Return (X, Y) of the center of cell containing provided text 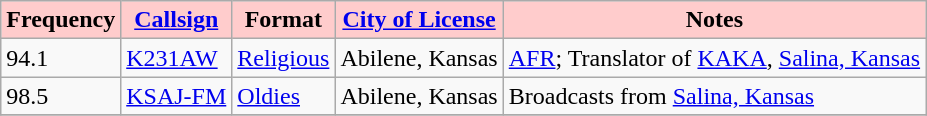
KSAJ-FM (176, 96)
94.1 (61, 58)
98.5 (61, 96)
Format (284, 20)
City of License (419, 20)
K231AW (176, 58)
Religious (284, 58)
Frequency (61, 20)
Notes (714, 20)
Broadcasts from Salina, Kansas (714, 96)
Oldies (284, 96)
Callsign (176, 20)
AFR; Translator of KAKA, Salina, Kansas (714, 58)
